Output the (x, y) coordinate of the center of the cell containing the given text.  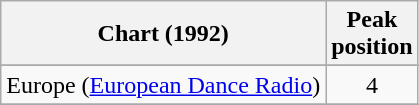
4 (372, 85)
Europe (European Dance Radio) (164, 85)
Peakposition (372, 34)
Chart (1992) (164, 34)
